Return the [x, y] coordinate for the center point of the cell that contains the specified text.  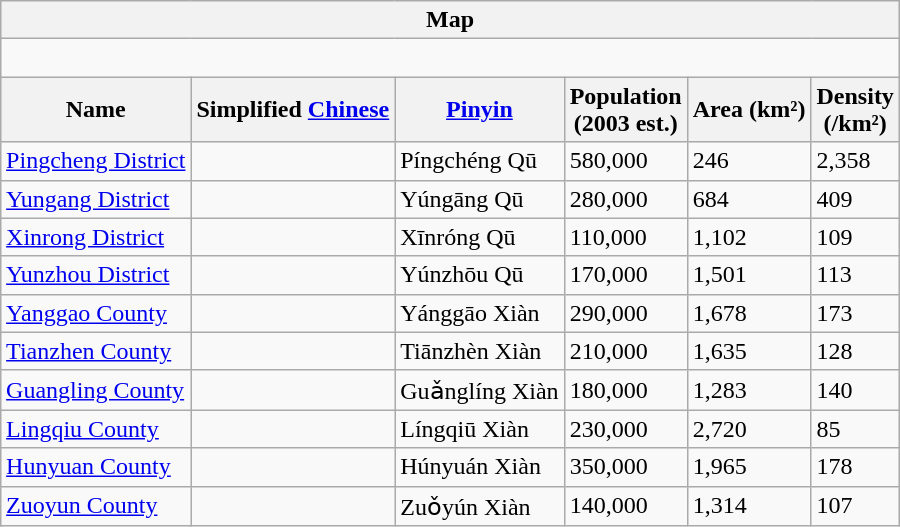
Xinrong District [96, 237]
1,635 [749, 351]
85 [855, 429]
Pinyin [480, 110]
Pingcheng District [96, 161]
1,102 [749, 237]
Yánggāo Xiàn [480, 313]
Tiānzhèn Xiàn [480, 351]
110,000 [626, 237]
Yúngāng Qū [480, 199]
230,000 [626, 429]
180,000 [626, 390]
1,283 [749, 390]
Guǎnglíng Xiàn [480, 390]
280,000 [626, 199]
Yunzhou District [96, 275]
Píngchéng Qū [480, 161]
1,314 [749, 506]
290,000 [626, 313]
178 [855, 467]
107 [855, 506]
Yanggao County [96, 313]
Tianzhen County [96, 351]
Zuǒyún Xiàn [480, 506]
170,000 [626, 275]
140,000 [626, 506]
Guangling County [96, 390]
Yungang District [96, 199]
Zuoyun County [96, 506]
210,000 [626, 351]
113 [855, 275]
Língqiū Xiàn [480, 429]
Yúnzhōu Qū [480, 275]
Xīnróng Qū [480, 237]
350,000 [626, 467]
580,000 [626, 161]
2,358 [855, 161]
Hunyuan County [96, 467]
Density(/km²) [855, 110]
1,678 [749, 313]
684 [749, 199]
Area (km²) [749, 110]
Map [450, 20]
1,501 [749, 275]
2,720 [749, 429]
409 [855, 199]
128 [855, 351]
1,965 [749, 467]
246 [749, 161]
Húnyuán Xiàn [480, 467]
Name [96, 110]
Lingqiu County [96, 429]
Simplified Chinese [293, 110]
109 [855, 237]
140 [855, 390]
Population(2003 est.) [626, 110]
173 [855, 313]
